From the cell containing the given text, extract its center point as (x, y) coordinate. 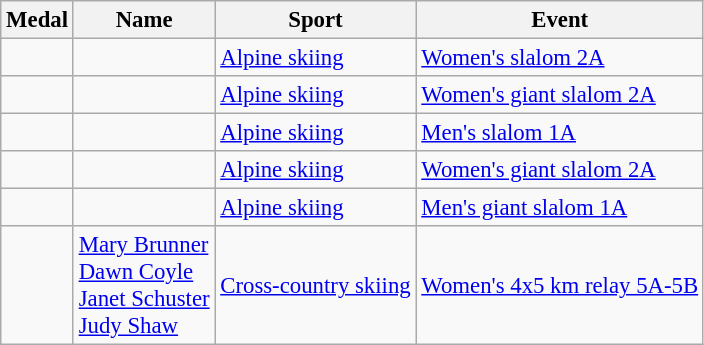
Event (560, 20)
Mary BrunnerDawn CoyleJanet SchusterJudy Shaw (144, 286)
Women's slalom 2A (560, 58)
Sport (316, 20)
Men's giant slalom 1A (560, 208)
Men's slalom 1A (560, 133)
Medal (38, 20)
Name (144, 20)
Women's 4x5 km relay 5A-5B (560, 286)
Cross-country skiing (316, 286)
